Detect which cell encompasses the target text, then output its (x, y) center coordinate. 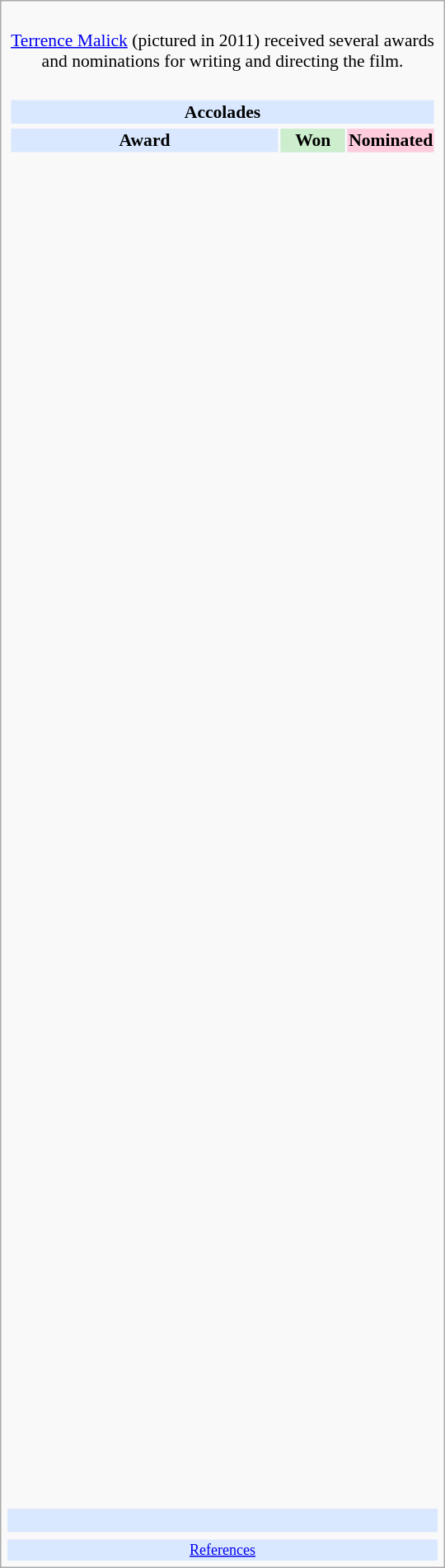
References (222, 1550)
Terrence Malick (pictured in 2011) received several awards and nominations for writing and directing the film. (222, 40)
Award (144, 140)
Accolades Award Won Nominated (222, 791)
Nominated (391, 140)
Won (313, 140)
Accolades (222, 111)
